Output the (X, Y) coordinate of the center of the cell containing the given text.  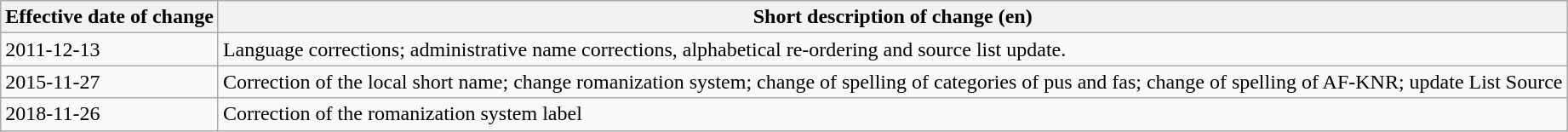
2011-12-13 (110, 49)
2018-11-26 (110, 114)
Language corrections; administrative name corrections, alphabetical re-ordering and source list update. (892, 49)
Correction of the romanization system label (892, 114)
Short description of change (en) (892, 17)
2015-11-27 (110, 82)
Effective date of change (110, 17)
